Determine the [x, y] coordinate at the center of the cell enclosing the given text.  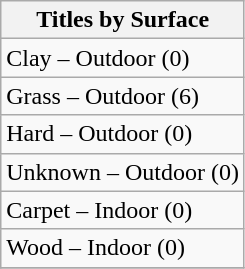
Hard – Outdoor (0) [123, 134]
Unknown – Outdoor (0) [123, 172]
Clay – Outdoor (0) [123, 58]
Wood – Indoor (0) [123, 248]
Grass – Outdoor (6) [123, 96]
Titles by Surface [123, 20]
Carpet – Indoor (0) [123, 210]
